For the text-containing cell, return its midpoint in (X, Y) coordinate format. 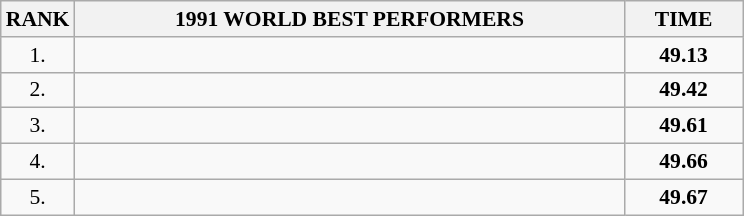
49.42 (684, 90)
2. (38, 90)
3. (38, 126)
RANK (38, 19)
1. (38, 55)
4. (38, 162)
49.66 (684, 162)
5. (38, 197)
49.61 (684, 126)
49.67 (684, 197)
1991 WORLD BEST PERFORMERS (349, 19)
TIME (684, 19)
49.13 (684, 55)
